For the text-containing cell, return its midpoint in (x, y) coordinate format. 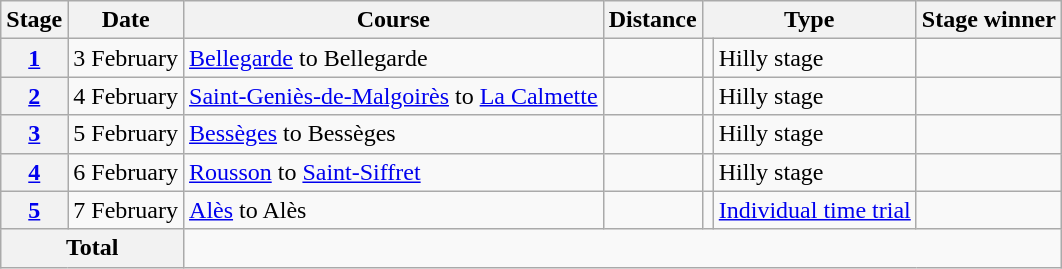
Saint-Geniès-de-Malgoirès to La Calmette (394, 96)
Type (809, 20)
Rousson to Saint-Siffret (394, 172)
Alès to Alès (394, 210)
5 February (126, 134)
4 February (126, 96)
7 February (126, 210)
2 (34, 96)
Date (126, 20)
5 (34, 210)
Bessèges to Bessèges (394, 134)
Distance (652, 20)
Individual time trial (814, 210)
3 (34, 134)
4 (34, 172)
Bellegarde to Bellegarde (394, 58)
Course (394, 20)
3 February (126, 58)
Stage winner (988, 20)
1 (34, 58)
6 February (126, 172)
Stage (34, 20)
Total (92, 248)
